Return [X, Y] of the center of cell containing provided text 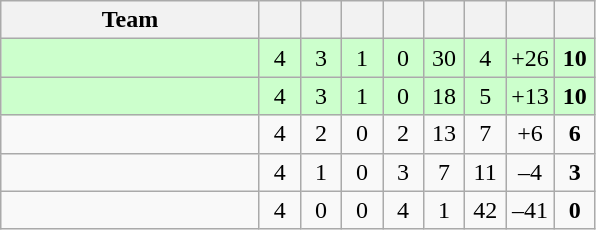
+6 [530, 134]
+13 [530, 96]
–4 [530, 172]
+26 [530, 58]
–41 [530, 210]
42 [486, 210]
18 [444, 96]
11 [486, 172]
5 [486, 96]
6 [574, 134]
Team [130, 20]
30 [444, 58]
13 [444, 134]
